From the cell containing the given text, extract its center point as (x, y) coordinate. 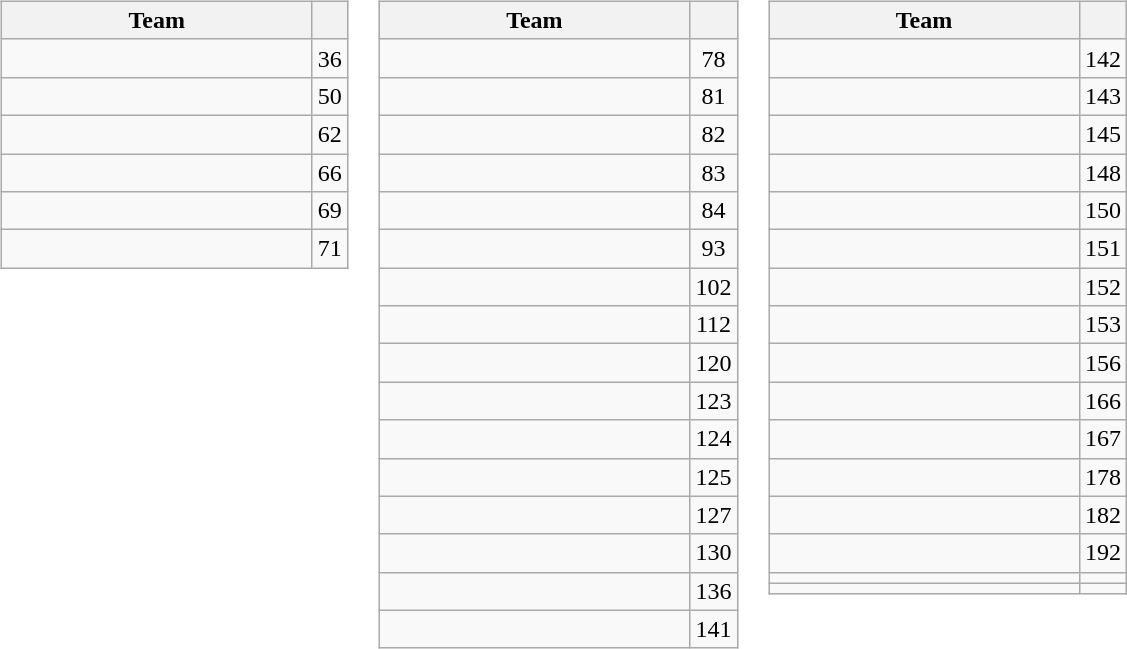
36 (330, 58)
152 (1104, 287)
178 (1104, 477)
84 (714, 211)
143 (1104, 96)
182 (1104, 515)
145 (1104, 134)
78 (714, 58)
153 (1104, 325)
151 (1104, 249)
136 (714, 591)
81 (714, 96)
141 (714, 629)
150 (1104, 211)
127 (714, 515)
112 (714, 325)
142 (1104, 58)
69 (330, 211)
50 (330, 96)
102 (714, 287)
83 (714, 173)
120 (714, 363)
66 (330, 173)
71 (330, 249)
62 (330, 134)
167 (1104, 439)
148 (1104, 173)
93 (714, 249)
124 (714, 439)
82 (714, 134)
125 (714, 477)
192 (1104, 553)
123 (714, 401)
130 (714, 553)
156 (1104, 363)
166 (1104, 401)
